Find where the given text appears and provide that cell's center as (X, Y) coordinate. 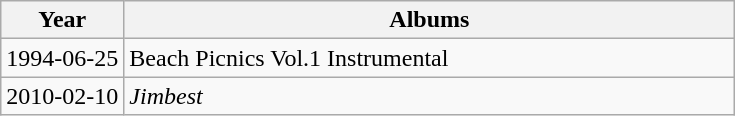
Year (62, 20)
Jimbest (430, 96)
1994-06-25 (62, 58)
Beach Picnics Vol.1 Instrumental (430, 58)
2010-02-10 (62, 96)
Albums (430, 20)
